Return the (x, y) coordinate for the center point of the cell that contains the specified text.  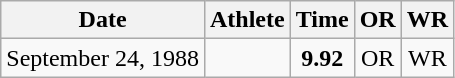
September 24, 1988 (103, 58)
Athlete (247, 20)
Time (322, 20)
Date (103, 20)
9.92 (322, 58)
